Scan for the cell matching the given text and deliver its (X, Y) coordinate at center. 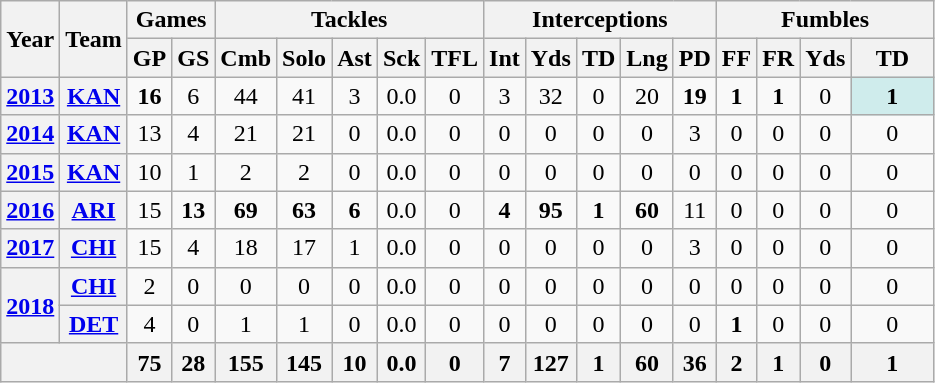
Team (94, 39)
DET (94, 324)
2018 (30, 305)
PD (694, 58)
145 (304, 362)
Solo (304, 58)
155 (246, 362)
2015 (30, 172)
7 (505, 362)
Int (505, 58)
18 (246, 248)
41 (304, 96)
FR (778, 58)
32 (550, 96)
36 (694, 362)
TFL (455, 58)
GP (149, 58)
11 (694, 210)
2016 (30, 210)
Year (30, 39)
69 (246, 210)
Cmb (246, 58)
Tackles (350, 20)
Ast (355, 58)
FF (736, 58)
2013 (30, 96)
Lng (647, 58)
GS (194, 58)
Fumbles (825, 20)
17 (304, 248)
127 (550, 362)
Sck (401, 58)
63 (304, 210)
Interceptions (600, 20)
28 (194, 362)
2017 (30, 248)
20 (647, 96)
Games (170, 20)
44 (246, 96)
19 (694, 96)
75 (149, 362)
16 (149, 96)
2014 (30, 134)
ARI (94, 210)
95 (550, 210)
